Provide the [x, y] coordinate of the cell's center where the given text is located.  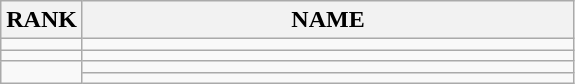
NAME [328, 20]
RANK [42, 20]
